Pinpoint the cell where the given text exists, returning its (X, Y) midpoint coordinate. 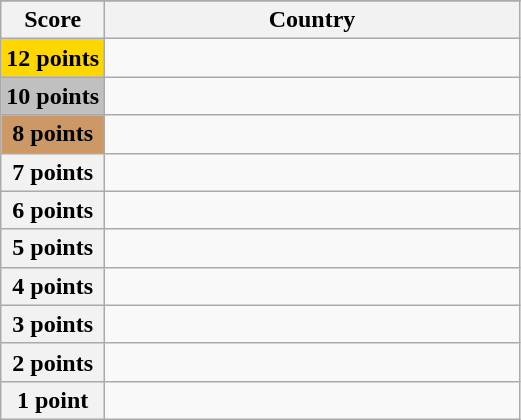
10 points (53, 96)
4 points (53, 286)
Score (53, 20)
3 points (53, 324)
7 points (53, 172)
Country (312, 20)
6 points (53, 210)
12 points (53, 58)
2 points (53, 362)
1 point (53, 400)
8 points (53, 134)
5 points (53, 248)
